Pinpoint the cell where the given text exists, returning its (X, Y) midpoint coordinate. 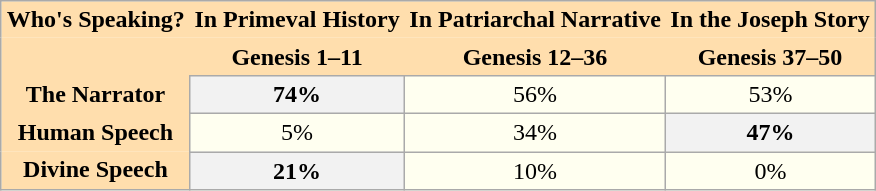
53% (771, 94)
Human Speech (95, 132)
In Patriarchal Narrative (536, 20)
Who's Speaking? (95, 20)
0% (771, 171)
56% (536, 94)
In Primeval History (298, 20)
74% (298, 94)
Divine Speech (95, 171)
The Narrator (95, 94)
Genesis 1–11 (298, 56)
In the Joseph Story (771, 20)
Genesis 37–50 (771, 56)
34% (536, 132)
Genesis 12–36 (536, 56)
21% (298, 171)
5% (298, 132)
10% (536, 171)
47% (771, 132)
